Capture the cell that displays the provided text and extract its [x, y] central coordinate. 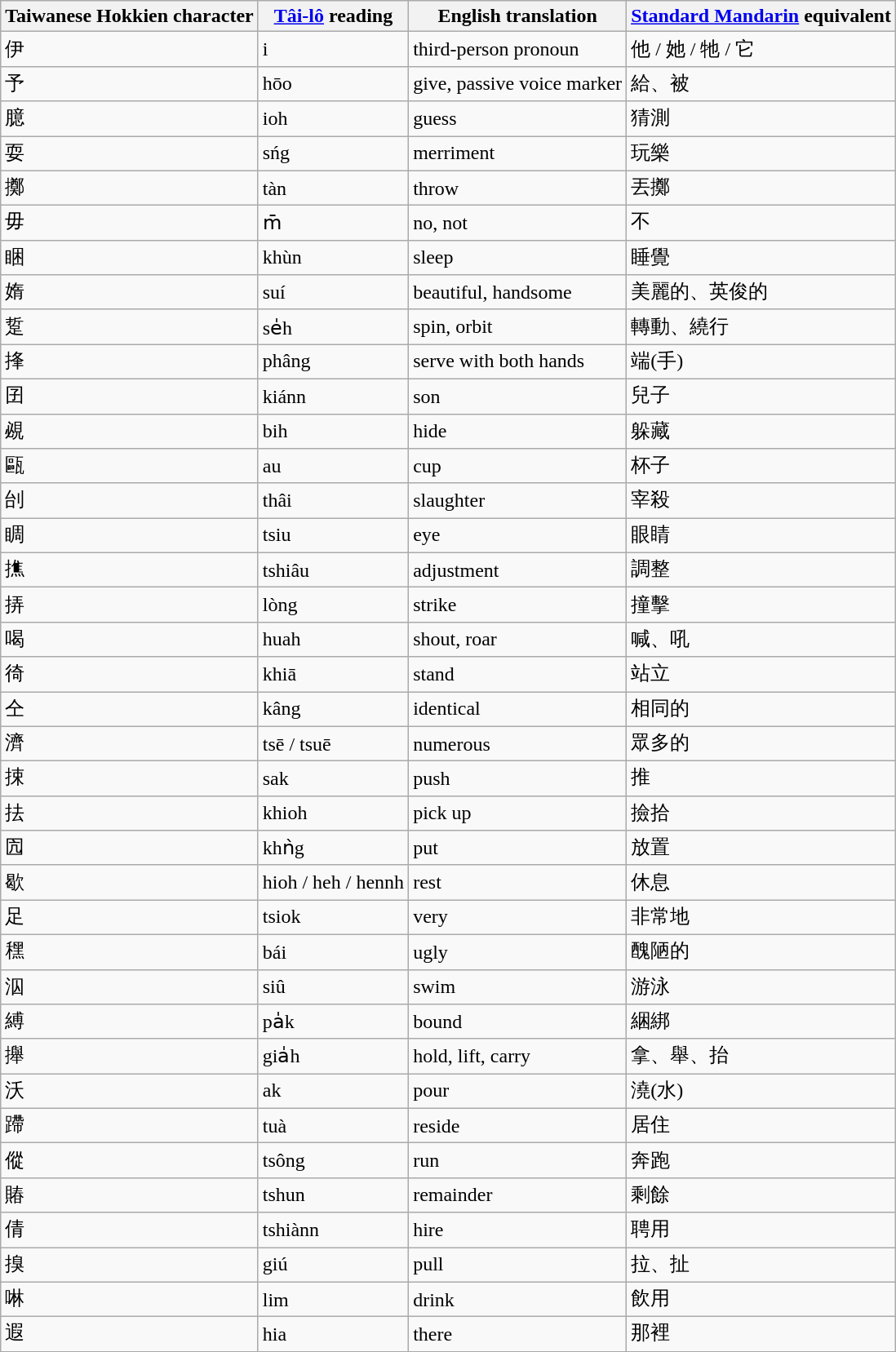
美麗的、英俊的 [761, 292]
remainder [517, 1195]
ugly [517, 951]
Tâi-lô reading [333, 16]
縛 [129, 1022]
居住 [761, 1126]
pa̍k [333, 1022]
丟擲 [761, 188]
給、被 [761, 83]
拉、扯 [761, 1265]
giú [333, 1265]
sńg [333, 153]
䆀 [129, 951]
i [333, 49]
tshun [333, 1195]
耍 [129, 153]
push [517, 778]
bound [517, 1022]
Standard Mandarin equivalent [761, 16]
phâng [333, 362]
rest [517, 883]
蹛 [129, 1126]
merriment [517, 153]
au [333, 467]
剩餘 [761, 1195]
毋 [129, 224]
猜測 [761, 119]
杯子 [761, 467]
站立 [761, 674]
lim [333, 1299]
pour [517, 1092]
眾多的 [761, 744]
tsē / tsuē [333, 744]
那裡 [761, 1335]
綑綁 [761, 1022]
tshiànn [333, 1230]
捒 [129, 778]
hōo [333, 83]
仝 [129, 710]
son [517, 397]
醜陋的 [761, 951]
put [517, 849]
啉 [129, 1299]
siû [333, 987]
eye [517, 535]
沃 [129, 1092]
甌 [129, 467]
捀 [129, 362]
媠 [129, 292]
tsiu [333, 535]
臆 [129, 119]
khùn [333, 258]
撿拾 [761, 813]
run [517, 1160]
歇 [129, 883]
轉動、繞行 [761, 326]
third-person pronoun [517, 49]
刣 [129, 501]
端(手) [761, 362]
泅 [129, 987]
相同的 [761, 710]
攑 [129, 1056]
very [517, 917]
adjustment [517, 570]
囥 [129, 849]
gia̍h [333, 1056]
睏 [129, 258]
覕 [129, 431]
眼睛 [761, 535]
drink [517, 1299]
休息 [761, 883]
躲藏 [761, 431]
cup [517, 467]
se̍h [333, 326]
bái [333, 951]
不 [761, 224]
奔跑 [761, 1160]
swim [517, 987]
lòng [333, 605]
拿、舉、抬 [761, 1056]
tsông [333, 1160]
English translation [517, 16]
放置 [761, 849]
stand [517, 674]
hide [517, 431]
beautiful, handsome [517, 292]
numerous [517, 744]
hia [333, 1335]
睭 [129, 535]
ak [333, 1092]
聘用 [761, 1230]
spin, orbit [517, 326]
伊 [129, 49]
予 [129, 83]
sleep [517, 258]
調整 [761, 570]
宰殺 [761, 501]
sak [333, 778]
他 / 她 / 牠 / 它 [761, 49]
抾 [129, 813]
hold, lift, carry [517, 1056]
撞擊 [761, 605]
擲 [129, 188]
hioh / heh / hennh [333, 883]
thâi [333, 501]
兒子 [761, 397]
give, passive voice marker [517, 83]
khiā [333, 674]
huah [333, 640]
游泳 [761, 987]
tshiâu [333, 570]
pick up [517, 813]
喊、吼 [761, 640]
throw [517, 188]
喝 [129, 640]
kâng [333, 710]
suí [333, 292]
tsiok [333, 917]
賰 [129, 1195]
玩樂 [761, 153]
睡覺 [761, 258]
kiánn [333, 397]
pull [517, 1265]
囝 [129, 397]
飲用 [761, 1299]
踅 [129, 326]
guess [517, 119]
足 [129, 917]
倩 [129, 1230]
挵 [129, 605]
濟 [129, 744]
khioh [333, 813]
ioh [333, 119]
Taiwanese Hokkien character [129, 16]
identical [517, 710]
非常地 [761, 917]
serve with both hands [517, 362]
搝 [129, 1265]
澆(水) [761, 1092]
no, not [517, 224]
strike [517, 605]
reside [517, 1126]
hire [517, 1230]
遐 [129, 1335]
撨 [129, 570]
tuà [333, 1126]
shout, roar [517, 640]
tàn [333, 188]
m̄ [333, 224]
傱 [129, 1160]
slaughter [517, 501]
bih [333, 431]
there [517, 1335]
khǹg [333, 849]
推 [761, 778]
徛 [129, 674]
